Output the [x, y] coordinate of the center of the cell containing the given text.  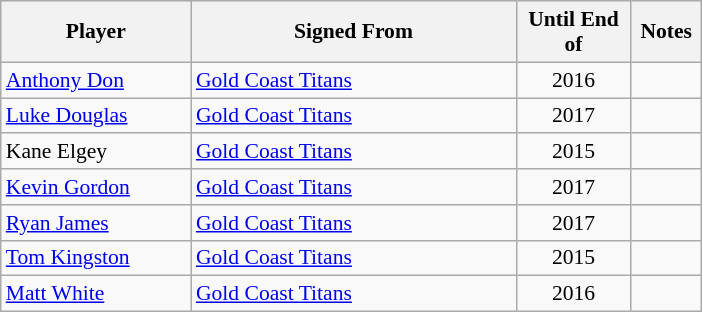
Notes [666, 32]
Ryan James [96, 223]
Kane Elgey [96, 152]
Kevin Gordon [96, 187]
Matt White [96, 294]
Anthony Don [96, 80]
Luke Douglas [96, 116]
Tom Kingston [96, 258]
Player [96, 32]
Signed From [354, 32]
Until End of [574, 32]
